Return the (X, Y) coordinate for the center point of the cell that contains the specified text.  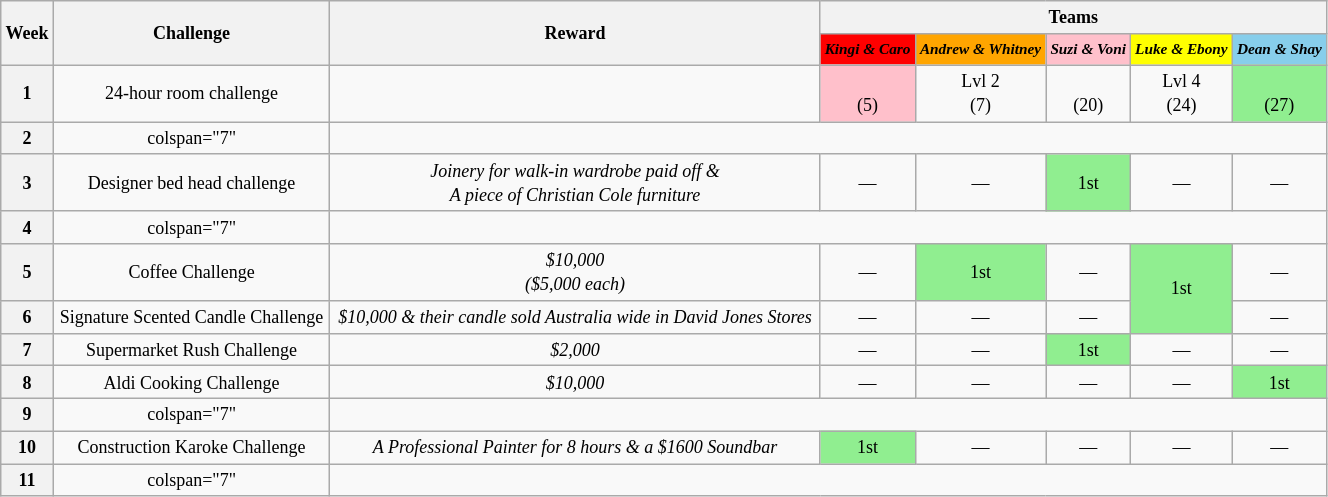
Lvl 4(24) (1181, 94)
Teams (1073, 18)
Luke & Ebony (1181, 49)
Designer bed head challenge (192, 182)
Challenge (192, 33)
Joinery for walk-in wardrobe paid off &A piece of Christian Cole furniture (575, 182)
$10,000 (575, 382)
6 (28, 316)
2 (28, 138)
Supermarket Rush Challenge (192, 350)
Construction Karoke Challenge (192, 448)
Suzi & Voni (1088, 49)
A Professional Painter for 8 hours & a $1600 Soundbar (575, 448)
$2,000 (575, 350)
9 (28, 414)
(20) (1088, 94)
5 (28, 272)
24-hour room challenge (192, 94)
7 (28, 350)
Lvl 2(7) (980, 94)
Week (28, 33)
(5) (868, 94)
Coffee Challenge (192, 272)
Signature Scented Candle Challenge (192, 316)
(27) (1279, 94)
Andrew & Whitney (980, 49)
4 (28, 228)
3 (28, 182)
Kingi & Caro (868, 49)
$10,000 & their candle sold Australia wide in David Jones Stores (575, 316)
8 (28, 382)
Reward (575, 33)
10 (28, 448)
11 (28, 480)
1 (28, 94)
Dean & Shay (1279, 49)
$10,000($5,000 each) (575, 272)
Aldi Cooking Challenge (192, 382)
